Return the (X, Y) coordinate for the center point of the cell that contains the specified text.  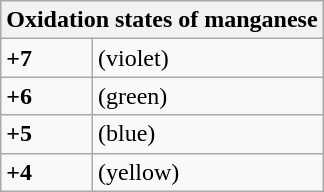
(green) (208, 96)
(blue) (208, 134)
Oxidation states of manganese (162, 20)
(violet) (208, 58)
+7 (47, 58)
+4 (47, 172)
(yellow) (208, 172)
+5 (47, 134)
+6 (47, 96)
